Identify which cell holds the provided text, then report its [x, y] central coordinate. 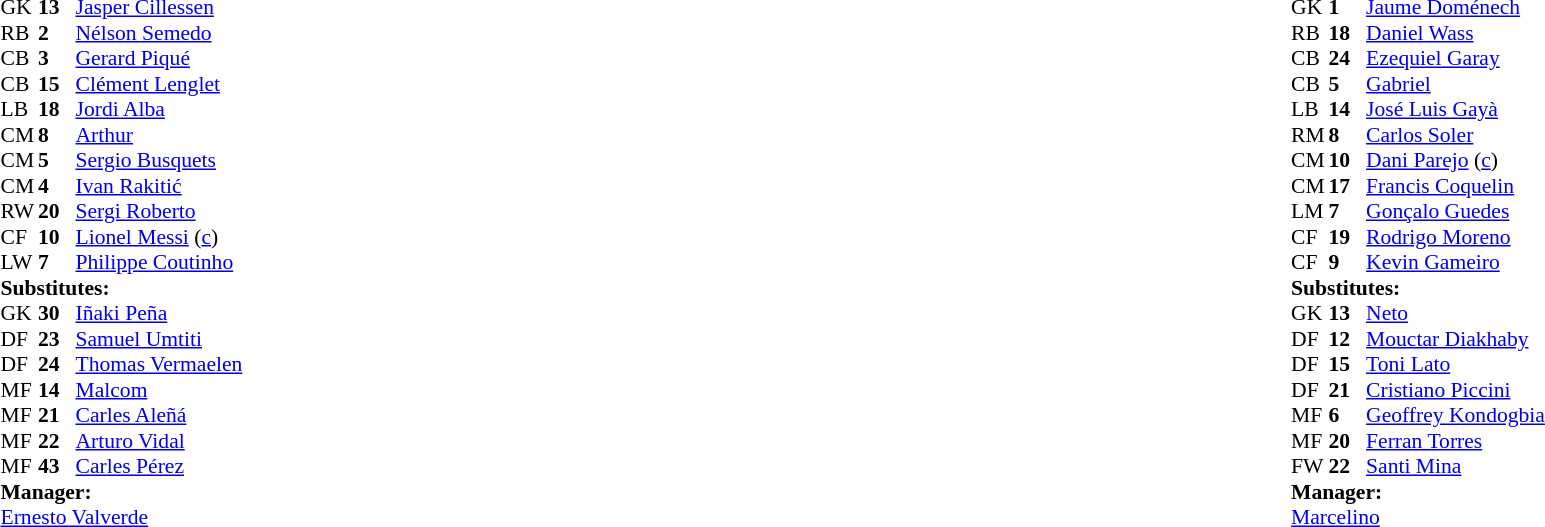
Malcom [160, 390]
Nélson Semedo [160, 33]
Philippe Coutinho [160, 263]
FW [1310, 467]
23 [57, 339]
Ivan Rakitić [160, 186]
Arturo Vidal [160, 441]
2 [57, 33]
Kevin Gameiro [1456, 263]
19 [1348, 237]
43 [57, 467]
12 [1348, 339]
José Luis Gayà [1456, 109]
Thomas Vermaelen [160, 365]
LW [19, 263]
4 [57, 186]
3 [57, 59]
6 [1348, 415]
Carles Pérez [160, 467]
Geoffrey Kondogbia [1456, 415]
Arthur [160, 135]
Ferran Torres [1456, 441]
LM [1310, 211]
Carlos Soler [1456, 135]
RW [19, 211]
17 [1348, 186]
Dani Parejo (c) [1456, 161]
Ezequiel Garay [1456, 59]
Cristiano Piccini [1456, 390]
Toni Lato [1456, 365]
Sergi Roberto [160, 211]
Jordi Alba [160, 109]
Daniel Wass [1456, 33]
Francis Coquelin [1456, 186]
Santi Mina [1456, 467]
Iñaki Peña [160, 313]
Gonçalo Guedes [1456, 211]
Mouctar Diakhaby [1456, 339]
Carles Aleñá [160, 415]
Clément Lenglet [160, 84]
Lionel Messi (c) [160, 237]
9 [1348, 263]
Gerard Piqué [160, 59]
Sergio Busquets [160, 161]
Samuel Umtiti [160, 339]
Rodrigo Moreno [1456, 237]
13 [1348, 313]
30 [57, 313]
RM [1310, 135]
Neto [1456, 313]
Gabriel [1456, 84]
